Capture the cell that displays the provided text and extract its (X, Y) central coordinate. 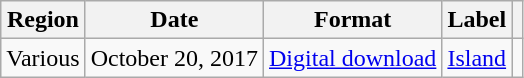
Island (477, 58)
Digital download (353, 58)
October 20, 2017 (174, 58)
Date (174, 20)
Region (43, 20)
Label (477, 20)
Various (43, 58)
Format (353, 20)
